Pinpoint the cell where the given text exists, returning its (X, Y) midpoint coordinate. 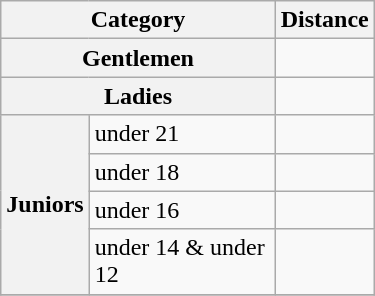
under 14 & under 12 (182, 262)
under 21 (182, 134)
Juniors (45, 204)
Category (138, 20)
Ladies (138, 96)
Gentlemen (138, 58)
Distance (324, 20)
under 18 (182, 172)
under 16 (182, 210)
